Find where the given text appears and provide that cell's center as [X, Y] coordinate. 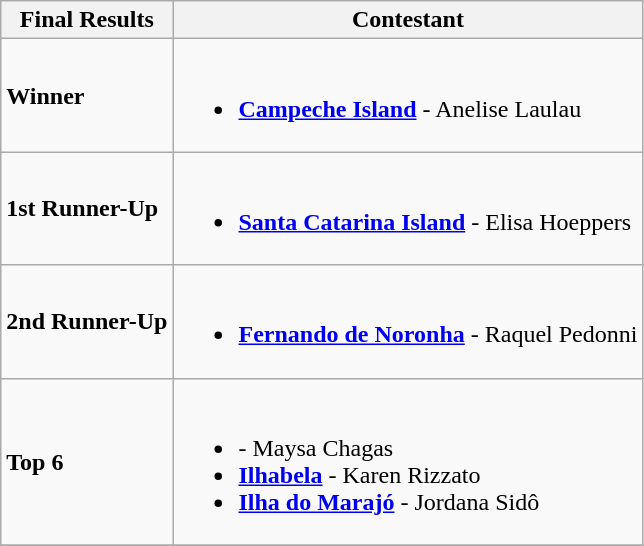
Top 6 [87, 462]
Final Results [87, 20]
Campeche Island - Anelise Laulau [408, 96]
Fernando de Noronha - Raquel Pedonni [408, 322]
2nd Runner-Up [87, 322]
Contestant [408, 20]
- Maysa Chagas Ilhabela - Karen Rizzato Ilha do Marajó - Jordana Sidô [408, 462]
Winner [87, 96]
Santa Catarina Island - Elisa Hoeppers [408, 208]
1st Runner-Up [87, 208]
